Find where the given text appears and provide that cell's center as (x, y) coordinate. 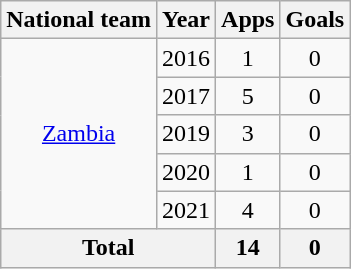
2021 (186, 210)
Zambia (79, 134)
14 (248, 248)
Goals (315, 20)
2016 (186, 58)
2020 (186, 172)
National team (79, 20)
3 (248, 134)
2017 (186, 96)
Total (108, 248)
Apps (248, 20)
Year (186, 20)
2019 (186, 134)
5 (248, 96)
4 (248, 210)
